Capture the cell that displays the provided text and extract its (X, Y) central coordinate. 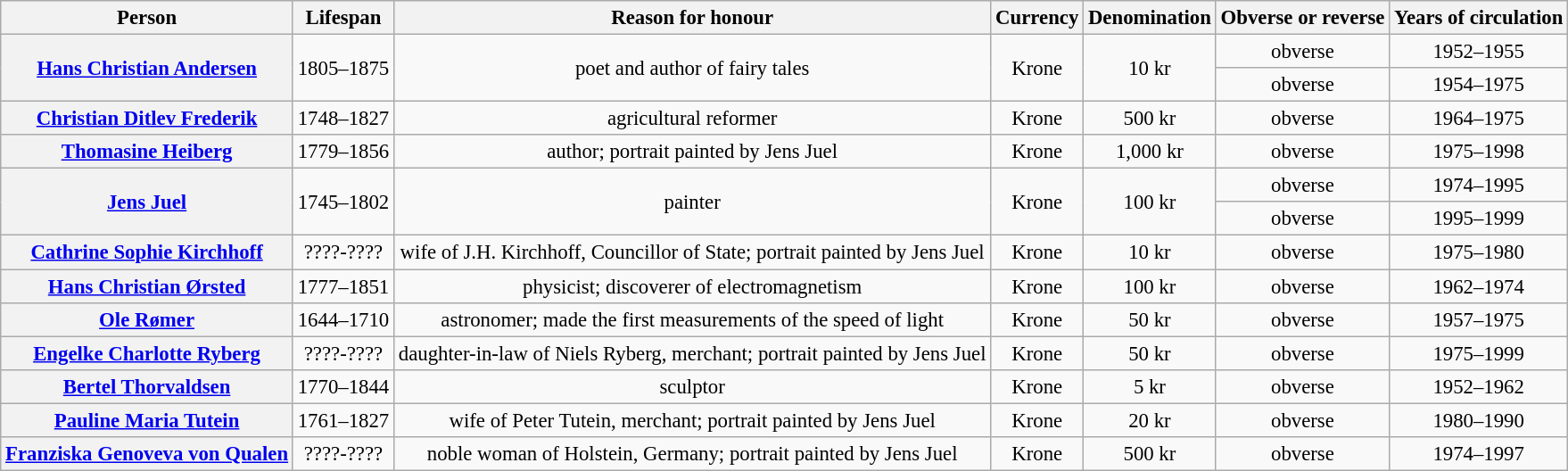
1777–1851 (342, 286)
Franziska Genoveva von Qualen (147, 454)
Jens Juel (147, 202)
Hans Christian Andersen (147, 68)
Reason for honour (692, 18)
1975–1999 (1479, 353)
1974–1995 (1479, 186)
wife of J.H. Kirchhoff, Councillor of State; portrait painted by Jens Juel (692, 252)
Years of circulation (1479, 18)
5 kr (1151, 386)
1952–1955 (1479, 52)
noble woman of Holstein, Germany; portrait painted by Jens Juel (692, 454)
Obverse or reverse (1302, 18)
1954–1975 (1479, 85)
agricultural reformer (692, 119)
Ole Rømer (147, 319)
Lifespan (342, 18)
Denomination (1151, 18)
1975–1998 (1479, 152)
1974–1997 (1479, 454)
1962–1974 (1479, 286)
painter (692, 202)
1644–1710 (342, 319)
Currency (1037, 18)
1995–1999 (1479, 219)
1980–1990 (1479, 420)
Thomasine Heiberg (147, 152)
1,000 kr (1151, 152)
Cathrine Sophie Kirchhoff (147, 252)
1964–1975 (1479, 119)
poet and author of fairy tales (692, 68)
1952–1962 (1479, 386)
Bertel Thorvaldsen (147, 386)
daughter-in-law of Niels Ryberg, merchant; portrait painted by Jens Juel (692, 353)
sculptor (692, 386)
author; portrait painted by Jens Juel (692, 152)
20 kr (1151, 420)
1748–1827 (342, 119)
physicist; discoverer of electromagnetism (692, 286)
1761–1827 (342, 420)
Pauline Maria Tutein (147, 420)
Christian Ditlev Frederik (147, 119)
1975–1980 (1479, 252)
Person (147, 18)
1770–1844 (342, 386)
astronomer; made the first measurements of the speed of light (692, 319)
1779–1856 (342, 152)
1957–1975 (1479, 319)
1805–1875 (342, 68)
1745–1802 (342, 202)
Engelke Charlotte Ryberg (147, 353)
wife of Peter Tutein, merchant; portrait painted by Jens Juel (692, 420)
Hans Christian Ørsted (147, 286)
